From the cell containing the given text, extract its center point as (X, Y) coordinate. 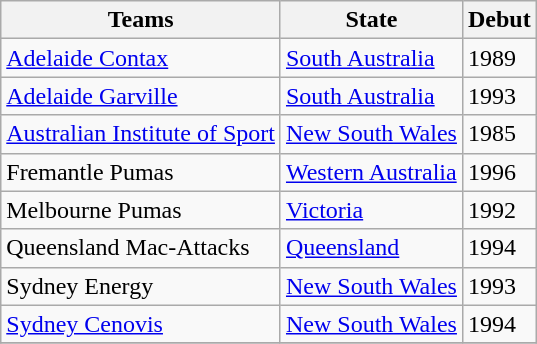
Queensland (371, 248)
1985 (499, 134)
1996 (499, 172)
1989 (499, 58)
Sydney Cenovis (141, 324)
Queensland Mac-Attacks (141, 248)
Victoria (371, 210)
Sydney Energy (141, 286)
Fremantle Pumas (141, 172)
Adelaide Contax (141, 58)
Adelaide Garville (141, 96)
Melbourne Pumas (141, 210)
Western Australia (371, 172)
Australian Institute of Sport (141, 134)
State (371, 20)
Debut (499, 20)
Teams (141, 20)
1992 (499, 210)
